Pinpoint the cell where the given text exists, returning its (x, y) midpoint coordinate. 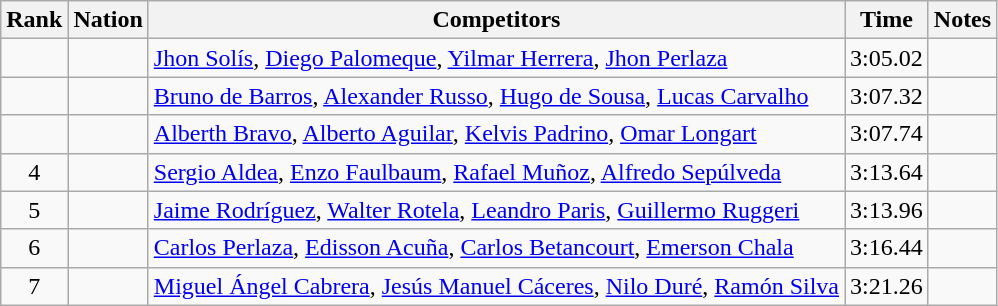
3:16.44 (887, 248)
Alberth Bravo, Alberto Aguilar, Kelvis Padrino, Omar Longart (496, 134)
3:13.64 (887, 172)
Jaime Rodríguez, Walter Rotela, Leandro Paris, Guillermo Ruggeri (496, 210)
6 (34, 248)
Notes (962, 20)
Jhon Solís, Diego Palomeque, Yilmar Herrera, Jhon Perlaza (496, 58)
3:05.02 (887, 58)
3:21.26 (887, 286)
Nation (108, 20)
Competitors (496, 20)
Time (887, 20)
Sergio Aldea, Enzo Faulbaum, Rafael Muñoz, Alfredo Sepúlveda (496, 172)
4 (34, 172)
5 (34, 210)
3:07.74 (887, 134)
3:07.32 (887, 96)
3:13.96 (887, 210)
Bruno de Barros, Alexander Russo, Hugo de Sousa, Lucas Carvalho (496, 96)
Miguel Ángel Cabrera, Jesús Manuel Cáceres, Nilo Duré, Ramón Silva (496, 286)
7 (34, 286)
Carlos Perlaza, Edisson Acuña, Carlos Betancourt, Emerson Chala (496, 248)
Rank (34, 20)
